Return the (x, y) coordinate for the center point of the cell that contains the specified text.  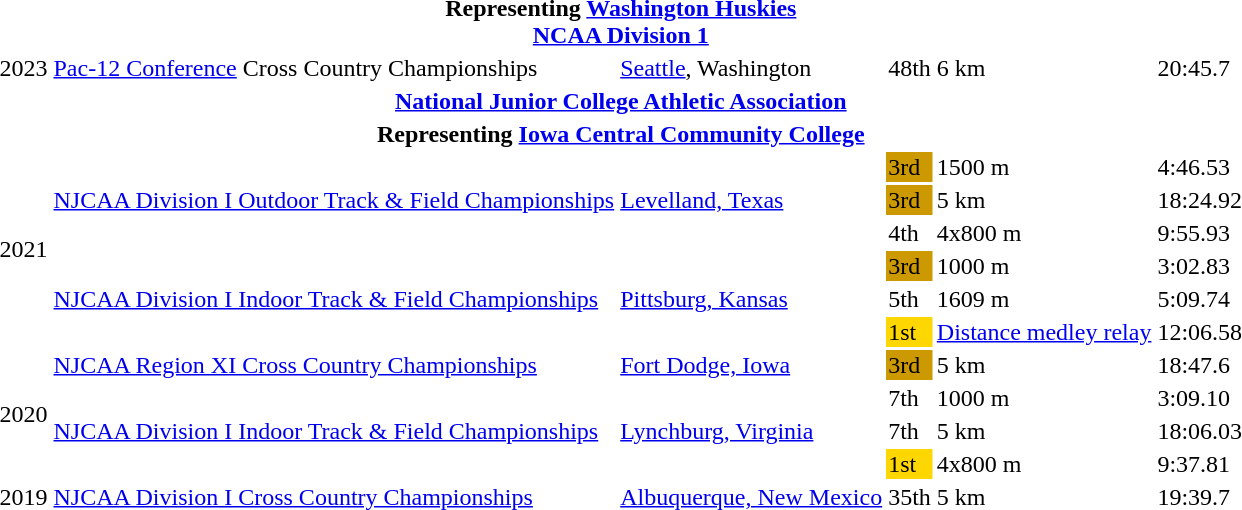
4th (910, 233)
Fort Dodge, Iowa (752, 365)
NJCAA Region XI Cross Country Championships (334, 365)
6 km (1044, 68)
1609 m (1044, 299)
Pittsburg, Kansas (752, 299)
Pac-12 Conference Cross Country Championships (334, 68)
1500 m (1044, 167)
Distance medley relay (1044, 332)
NJCAA Division I Outdoor Track & Field Championships (334, 200)
48th (910, 68)
5th (910, 299)
Levelland, Texas (752, 200)
Seattle, Washington (752, 68)
Lynchburg, Virginia (752, 431)
